Detect which cell encompasses the target text, then output its [x, y] center coordinate. 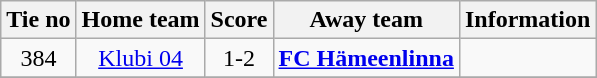
1-2 [239, 58]
Klubi 04 [140, 58]
Tie no [38, 20]
Information [527, 20]
Away team [366, 20]
FC Hämeenlinna [366, 58]
Home team [140, 20]
Score [239, 20]
384 [38, 58]
